Locate the cell with the specified text and output its [X, Y] center coordinate. 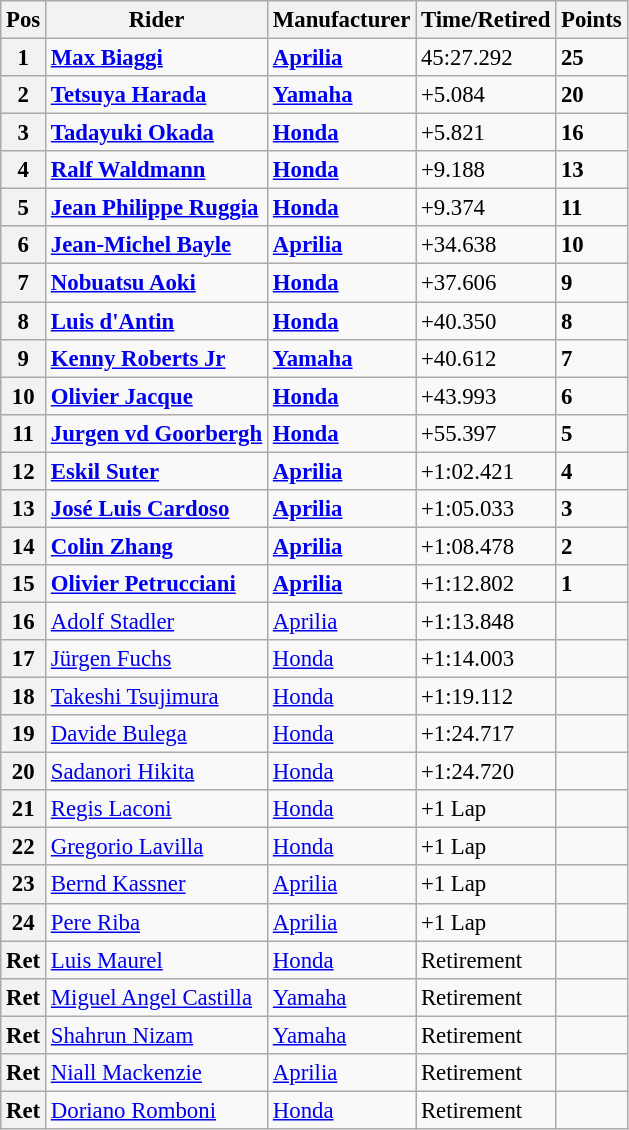
+1:08.478 [486, 546]
Jean Philippe Ruggia [157, 208]
+1:24.717 [486, 734]
+37.606 [486, 283]
Pere Riba [157, 922]
Jürgen Fuchs [157, 659]
12 [24, 471]
Tetsuya Harada [157, 95]
Rider [157, 20]
+55.397 [486, 433]
Olivier Petrucciani [157, 584]
+5.084 [486, 95]
Olivier Jacque [157, 396]
Ralf Waldmann [157, 170]
+5.821 [486, 133]
Jean-Michel Bayle [157, 245]
Nobuatsu Aoki [157, 283]
Gregorio Lavilla [157, 847]
Max Biaggi [157, 58]
+1:05.033 [486, 509]
+1:13.848 [486, 621]
Points [592, 20]
Adolf Stadler [157, 621]
45:27.292 [486, 58]
+40.350 [486, 321]
+40.612 [486, 358]
Kenny Roberts Jr [157, 358]
+1:19.112 [486, 697]
15 [24, 584]
Jurgen vd Goorbergh [157, 433]
Takeshi Tsujimura [157, 697]
25 [592, 58]
14 [24, 546]
Luis Maurel [157, 960]
23 [24, 885]
Niall Mackenzie [157, 1073]
+1:02.421 [486, 471]
Manufacturer [341, 20]
+9.188 [486, 170]
Tadayuki Okada [157, 133]
Luis d'Antin [157, 321]
Davide Bulega [157, 734]
22 [24, 847]
Time/Retired [486, 20]
21 [24, 809]
19 [24, 734]
17 [24, 659]
18 [24, 697]
Pos [24, 20]
+1:12.802 [486, 584]
+43.993 [486, 396]
Miguel Angel Castilla [157, 997]
José Luis Cardoso [157, 509]
+9.374 [486, 208]
24 [24, 922]
+1:14.003 [486, 659]
Colin Zhang [157, 546]
Bernd Kassner [157, 885]
Eskil Suter [157, 471]
+1:24.720 [486, 772]
+34.638 [486, 245]
Doriano Romboni [157, 1110]
Sadanori Hikita [157, 772]
Regis Laconi [157, 809]
Shahrun Nizam [157, 1035]
